Extract the [x, y] coordinate from the center of the cell holding the provided text.  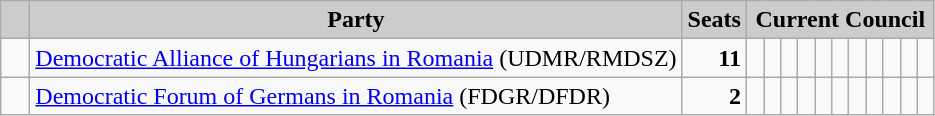
11 [714, 58]
Democratic Forum of Germans in Romania (FDGR/DFDR) [356, 96]
2 [714, 96]
Democratic Alliance of Hungarians in Romania (UDMR/RMDSZ) [356, 58]
Current Council [840, 20]
Seats [714, 20]
Party [356, 20]
